From the cell containing the given text, extract its center point as [x, y] coordinate. 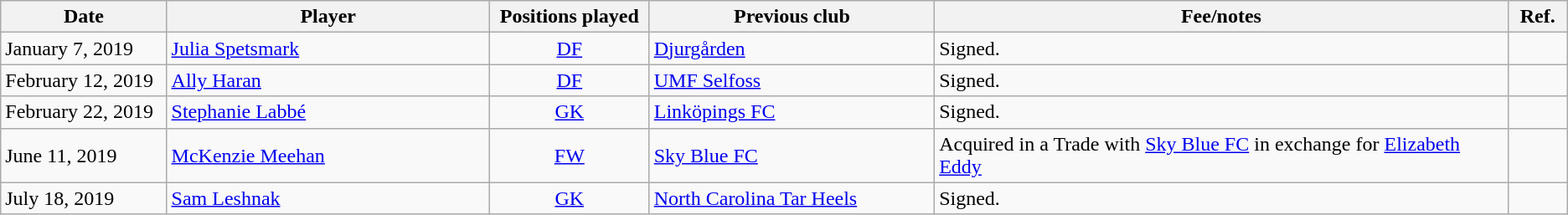
Fee/notes [1221, 17]
Date [84, 17]
Stephanie Labbé [328, 112]
FW [570, 156]
February 12, 2019 [84, 80]
Ref. [1538, 17]
July 18, 2019 [84, 198]
Linköpings FC [792, 112]
Player [328, 17]
Sky Blue FC [792, 156]
February 22, 2019 [84, 112]
North Carolina Tar Heels [792, 198]
Acquired in a Trade with Sky Blue FC in exchange for Elizabeth Eddy [1221, 156]
Sam Leshnak [328, 198]
Julia Spetsmark [328, 49]
June 11, 2019 [84, 156]
Djurgården [792, 49]
UMF Selfoss [792, 80]
McKenzie Meehan [328, 156]
Positions played [570, 17]
Ally Haran [328, 80]
Previous club [792, 17]
January 7, 2019 [84, 49]
